From the cell containing the given text, extract its center point as [x, y] coordinate. 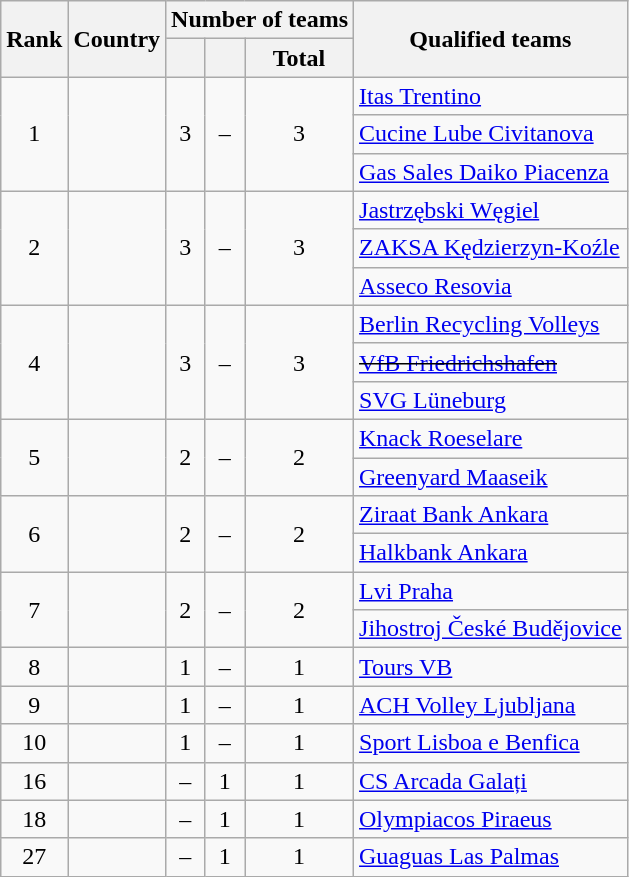
10 [34, 743]
Halkbank Ankara [491, 553]
Cucine Lube Civitanova [491, 134]
Ziraat Bank Ankara [491, 515]
Tours VB [491, 667]
27 [34, 857]
Rank [34, 39]
16 [34, 781]
4 [34, 362]
Number of teams [260, 20]
8 [34, 667]
SVG Lüneburg [491, 400]
Knack Roeselare [491, 438]
18 [34, 819]
Country [117, 39]
Lvi Praha [491, 591]
ZAKSA Kędzierzyn-Koźle [491, 248]
Jastrzębski Węgiel [491, 210]
Guaguas Las Palmas [491, 857]
Qualified teams [491, 39]
Olympiacos Piraeus [491, 819]
Greenyard Maaseik [491, 477]
CS Arcada Galați [491, 781]
Total [300, 58]
7 [34, 610]
ACH Volley Ljubljana [491, 705]
Asseco Resovia [491, 286]
Sport Lisboa e Benfica [491, 743]
Berlin Recycling Volleys [491, 324]
Gas Sales Daiko Piacenza [491, 172]
Itas Trentino [491, 96]
5 [34, 457]
9 [34, 705]
VfB Friedrichshafen [491, 362]
6 [34, 534]
Jihostroj České Budějovice [491, 629]
